Scan for the cell matching the given text and deliver its (X, Y) coordinate at center. 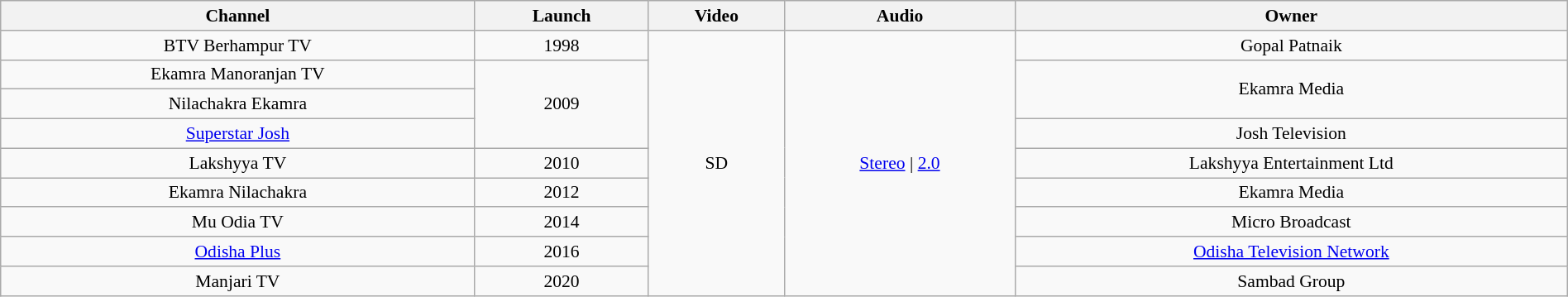
Odisha Plus (238, 251)
1998 (562, 46)
Gopal Patnaik (1291, 46)
Ekamra Nilachakra (238, 193)
2010 (562, 163)
Stereo | 2.0 (900, 164)
Owner (1291, 16)
Video (716, 16)
Lakshyya Entertainment Ltd (1291, 163)
Lakshyya TV (238, 163)
2020 (562, 281)
Launch (562, 16)
Mu Odia TV (238, 223)
Odisha Television Network (1291, 251)
Nilachakra Ekamra (238, 104)
Superstar Josh (238, 134)
Ekamra Manoranjan TV (238, 74)
SD (716, 164)
Josh Television (1291, 134)
Micro Broadcast (1291, 223)
Manjari TV (238, 281)
BTV Berhampur TV (238, 46)
2016 (562, 251)
2014 (562, 223)
Channel (238, 16)
Audio (900, 16)
2012 (562, 193)
Sambad Group (1291, 281)
2009 (562, 104)
